Return [X, Y] of the center of cell containing provided text 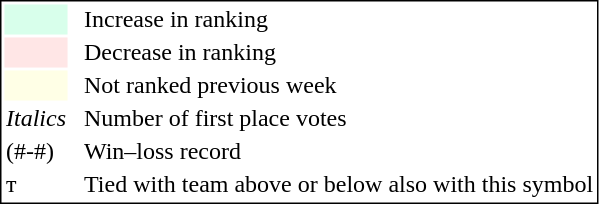
Italics [36, 119]
Tied with team above or below also with this symbol [338, 185]
Not ranked previous week [338, 85]
т [36, 185]
Number of first place votes [338, 119]
Decrease in ranking [338, 53]
Increase in ranking [338, 19]
Win–loss record [338, 151]
(#-#) [36, 151]
